Detect which cell encompasses the target text, then output its [x, y] center coordinate. 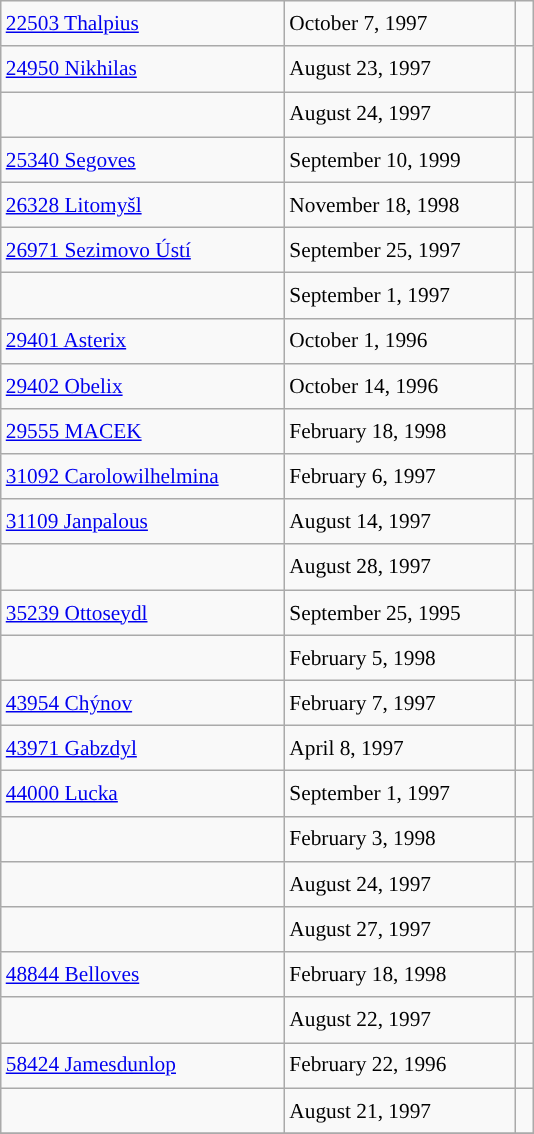
February 7, 1997 [400, 702]
April 8, 1997 [400, 748]
September 25, 1995 [400, 612]
August 27, 1997 [400, 930]
31109 Janpalous [143, 522]
29402 Obelix [143, 386]
February 6, 1997 [400, 476]
43971 Gabzdyl [143, 748]
August 14, 1997 [400, 522]
43954 Chýnov [143, 702]
November 18, 1998 [400, 204]
58424 Jamesdunlop [143, 1066]
29401 Asterix [143, 340]
August 21, 1997 [400, 1110]
48844 Belloves [143, 974]
25340 Segoves [143, 160]
31092 Carolowilhelmina [143, 476]
24950 Nikhilas [143, 68]
August 22, 1997 [400, 1020]
September 10, 1999 [400, 160]
February 3, 1998 [400, 838]
29555 MACEK [143, 432]
September 25, 1997 [400, 250]
26971 Sezimovo Ústí [143, 250]
August 23, 1997 [400, 68]
August 28, 1997 [400, 566]
October 1, 1996 [400, 340]
October 14, 1996 [400, 386]
October 7, 1997 [400, 24]
February 5, 1998 [400, 658]
22503 Thalpius [143, 24]
35239 Ottoseydl [143, 612]
44000 Lucka [143, 794]
February 22, 1996 [400, 1066]
26328 Litomyšl [143, 204]
